Identify which cell holds the provided text, then report its (X, Y) central coordinate. 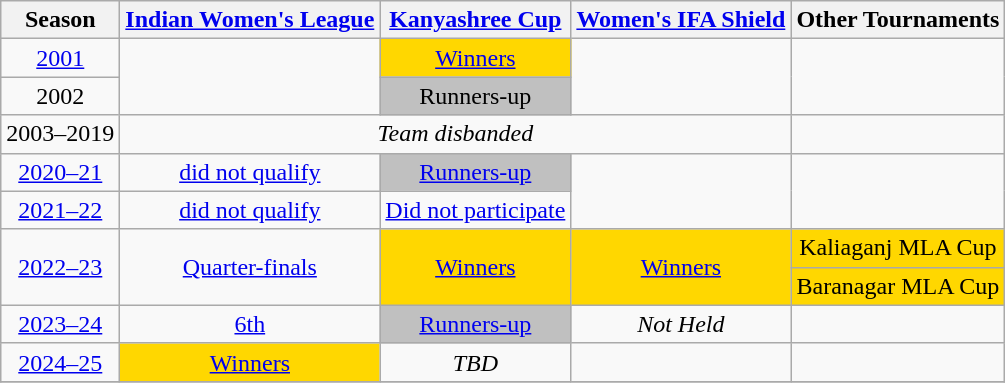
2021–22 (60, 210)
Quarter-finals (250, 267)
Not Held (681, 324)
2002 (60, 96)
2001 (60, 58)
2024–25 (60, 362)
2023–24 (60, 324)
2022–23 (60, 267)
Kanyashree Cup (476, 20)
Women's IFA Shield (681, 20)
2003–2019 (60, 134)
Did not participate (476, 210)
Kaliaganj MLA Cup (898, 248)
Baranagar MLA Cup (898, 286)
6th (250, 324)
2020–21 (60, 172)
Other Tournaments (898, 20)
Indian Women's League (250, 20)
Team disbanded (456, 134)
TBD (476, 362)
Season (60, 20)
